Detect which cell encompasses the target text, then output its [X, Y] center coordinate. 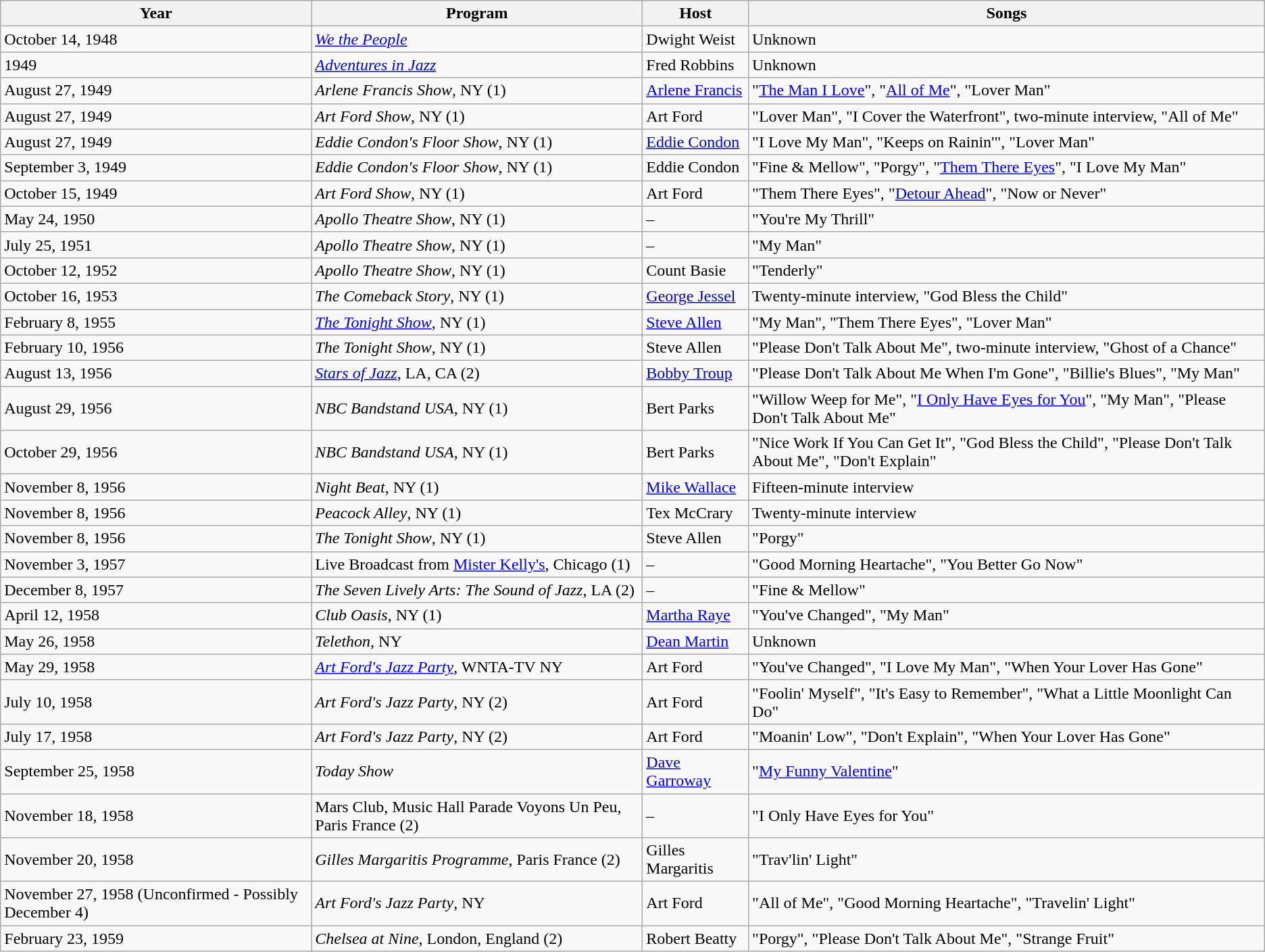
"My Man" [1007, 245]
May 26, 1958 [156, 641]
"I Love My Man", "Keeps on Rainin'", "Lover Man" [1007, 142]
"Tenderly" [1007, 270]
October 14, 1948 [156, 39]
July 25, 1951 [156, 245]
"Trav'lin' Light" [1007, 859]
April 12, 1958 [156, 616]
"My Man", "Them There Eyes", "Lover Man" [1007, 322]
"You're My Thrill" [1007, 219]
"Fine & Mellow" [1007, 590]
1949 [156, 65]
"You've Changed", "I Love My Man", "When Your Lover Has Gone" [1007, 667]
Fifteen-minute interview [1007, 487]
Gilles Margaritis [696, 859]
Dean Martin [696, 641]
November 20, 1958 [156, 859]
Host [696, 14]
"Fine & Mellow", "Porgy", "Them There Eyes", "I Love My Man" [1007, 168]
Dwight Weist [696, 39]
Martha Raye [696, 616]
"The Man I Love", "All of Me", "Lover Man" [1007, 91]
"Foolin' Myself", "It's Easy to Remember", "What a Little Moonlight Can Do" [1007, 701]
Mike Wallace [696, 487]
August 13, 1956 [156, 374]
August 29, 1956 [156, 408]
Gilles Margaritis Programme, Paris France (2) [477, 859]
"My Funny Valentine" [1007, 772]
Mars Club, Music Hall Parade Voyons Un Peu, Paris France (2) [477, 815]
"Porgy" [1007, 538]
Peacock Alley, NY (1) [477, 513]
October 16, 1953 [156, 296]
Live Broadcast from Mister Kelly's, Chicago (1) [477, 564]
Club Oasis, NY (1) [477, 616]
October 15, 1949 [156, 193]
"Nice Work If You Can Get It", "God Bless the Child", "Please Don't Talk About Me", "Don't Explain" [1007, 453]
November 3, 1957 [156, 564]
Art Ford's Jazz Party, WNTA-TV NY [477, 667]
"Willow Weep for Me", "I Only Have Eyes for You", "My Man", "Please Don't Talk About Me" [1007, 408]
September 3, 1949 [156, 168]
Arlene Francis [696, 91]
July 17, 1958 [156, 736]
"All of Me", "Good Morning Heartache", "Travelin' Light" [1007, 904]
February 10, 1956 [156, 348]
Stars of Jazz, LA, CA (2) [477, 374]
Today Show [477, 772]
February 8, 1955 [156, 322]
July 10, 1958 [156, 701]
February 23, 1959 [156, 938]
"Them There Eyes", "Detour Ahead", "Now or Never" [1007, 193]
The Comeback Story, NY (1) [477, 296]
"Moanin' Low", "Don't Explain", "When Your Lover Has Gone" [1007, 736]
October 12, 1952 [156, 270]
The Seven Lively Arts: The Sound of Jazz, LA (2) [477, 590]
Year [156, 14]
November 27, 1958 (Unconfirmed - Possibly December 4) [156, 904]
Twenty-minute interview [1007, 513]
May 29, 1958 [156, 667]
"Good Morning Heartache", "You Better Go Now" [1007, 564]
Dave Garroway [696, 772]
Art Ford's Jazz Party, NY [477, 904]
Songs [1007, 14]
Fred Robbins [696, 65]
"Please Don't Talk About Me When I'm Gone", "Billie's Blues", "My Man" [1007, 374]
Robert Beatty [696, 938]
September 25, 1958 [156, 772]
"I Only Have Eyes for You" [1007, 815]
November 18, 1958 [156, 815]
Tex McCrary [696, 513]
"Lover Man", "I Cover the Waterfront", two-minute interview, "All of Me" [1007, 116]
October 29, 1956 [156, 453]
Night Beat, NY (1) [477, 487]
We the People [477, 39]
May 24, 1950 [156, 219]
Twenty-minute interview, "God Bless the Child" [1007, 296]
December 8, 1957 [156, 590]
Bobby Troup [696, 374]
Chelsea at Nine, London, England (2) [477, 938]
Program [477, 14]
Count Basie [696, 270]
Adventures in Jazz [477, 65]
"Porgy", "Please Don't Talk About Me", "Strange Fruit" [1007, 938]
"Please Don't Talk About Me", two-minute interview, "Ghost of a Chance" [1007, 348]
Arlene Francis Show, NY (1) [477, 91]
George Jessel [696, 296]
Telethon, NY [477, 641]
"You've Changed", "My Man" [1007, 616]
